Find where the given text appears and provide that cell's center as [X, Y] coordinate. 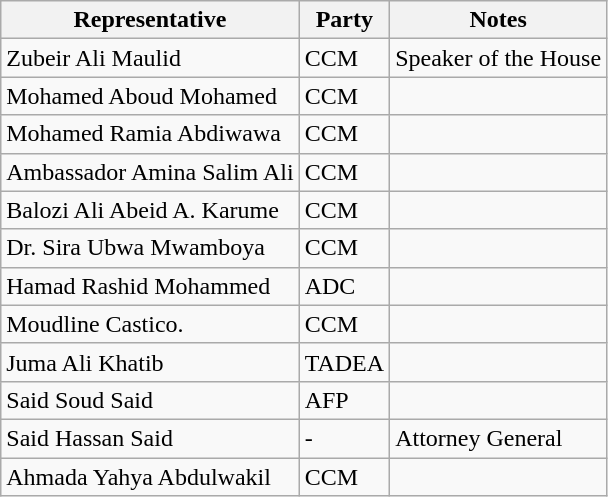
Juma Ali Khatib [150, 362]
TADEA [344, 362]
ADC [344, 286]
Said Hassan Said [150, 438]
AFP [344, 400]
Ambassador Amina Salim Ali [150, 172]
Representative [150, 20]
Mohamed Ramia Abdiwawa [150, 134]
Speaker of the House [498, 58]
Mohamed Aboud Mohamed [150, 96]
Attorney General [498, 438]
Zubeir Ali Maulid [150, 58]
Party [344, 20]
Balozi Ali Abeid A. Karume [150, 210]
Moudline Castico. [150, 324]
Notes [498, 20]
Ahmada Yahya Abdulwakil [150, 477]
Hamad Rashid Mohammed [150, 286]
- [344, 438]
Dr. Sira Ubwa Mwamboya [150, 248]
Said Soud Said [150, 400]
